From the cell containing the given text, extract its center point as (X, Y) coordinate. 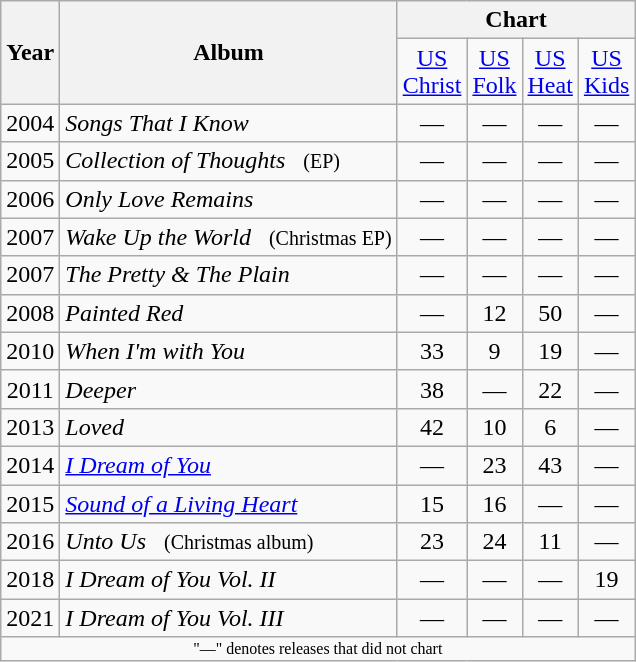
Sound of a Living Heart (228, 503)
Unto Us (Christmas album) (228, 542)
2016 (30, 542)
Collection of Thoughts (EP) (228, 161)
11 (550, 542)
Year (30, 52)
Chart (516, 20)
USHeat (550, 72)
I Dream of You Vol. III (228, 618)
Only Love Remains (228, 199)
USKids (606, 72)
Loved (228, 427)
The Pretty & The Plain (228, 275)
"—" denotes releases that did not chart (318, 649)
38 (432, 389)
2015 (30, 503)
2021 (30, 618)
2010 (30, 351)
2008 (30, 313)
50 (550, 313)
I Dream of You (228, 465)
I Dream of You Vol. II (228, 580)
10 (494, 427)
15 (432, 503)
2018 (30, 580)
16 (494, 503)
12 (494, 313)
24 (494, 542)
USFolk (494, 72)
Wake Up the World (Christmas EP) (228, 237)
Songs That I Know (228, 123)
Deeper (228, 389)
6 (550, 427)
43 (550, 465)
9 (494, 351)
2006 (30, 199)
Painted Red (228, 313)
USChrist (432, 72)
2005 (30, 161)
Album (228, 52)
2011 (30, 389)
33 (432, 351)
2013 (30, 427)
22 (550, 389)
2014 (30, 465)
42 (432, 427)
2004 (30, 123)
When I'm with You (228, 351)
